Search for the cell housing the specified text and yield its (x, y) center coordinate. 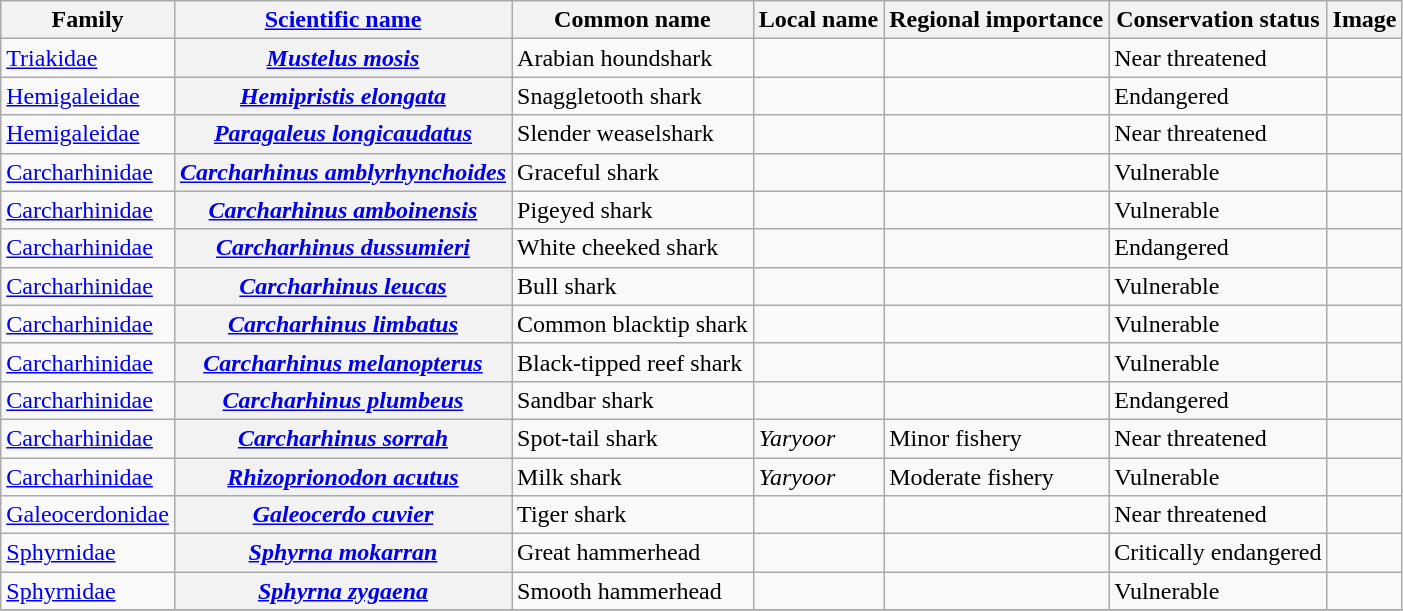
Milk shark (633, 477)
Sphyrna mokarran (342, 553)
Triakidae (88, 58)
Galeocerdonidae (88, 515)
Rhizoprionodon acutus (342, 477)
Mustelus mosis (342, 58)
Critically endangered (1218, 553)
Carcharhinus amboinensis (342, 210)
Family (88, 20)
Sandbar shark (633, 400)
Arabian houndshark (633, 58)
Common blacktip shark (633, 324)
Carcharhinus amblyrhynchoides (342, 172)
Image (1364, 20)
Pigeyed shark (633, 210)
Spot-tail shark (633, 438)
Smooth hammerhead (633, 591)
Scientific name (342, 20)
Moderate fishery (996, 477)
Minor fishery (996, 438)
Snaggletooth shark (633, 96)
Common name (633, 20)
Paragaleus longicaudatus (342, 134)
White cheeked shark (633, 248)
Carcharhinus dussumieri (342, 248)
Hemipristis elongata (342, 96)
Slender weaselshark (633, 134)
Carcharhinus plumbeus (342, 400)
Sphyrna zygaena (342, 591)
Bull shark (633, 286)
Regional importance (996, 20)
Carcharhinus limbatus (342, 324)
Carcharhinus sorrah (342, 438)
Galeocerdo cuvier (342, 515)
Black-tipped reef shark (633, 362)
Carcharhinus leucas (342, 286)
Conservation status (1218, 20)
Great hammerhead (633, 553)
Tiger shark (633, 515)
Graceful shark (633, 172)
Carcharhinus melanopterus (342, 362)
Local name (818, 20)
